For the text-containing cell, return its midpoint in [x, y] coordinate format. 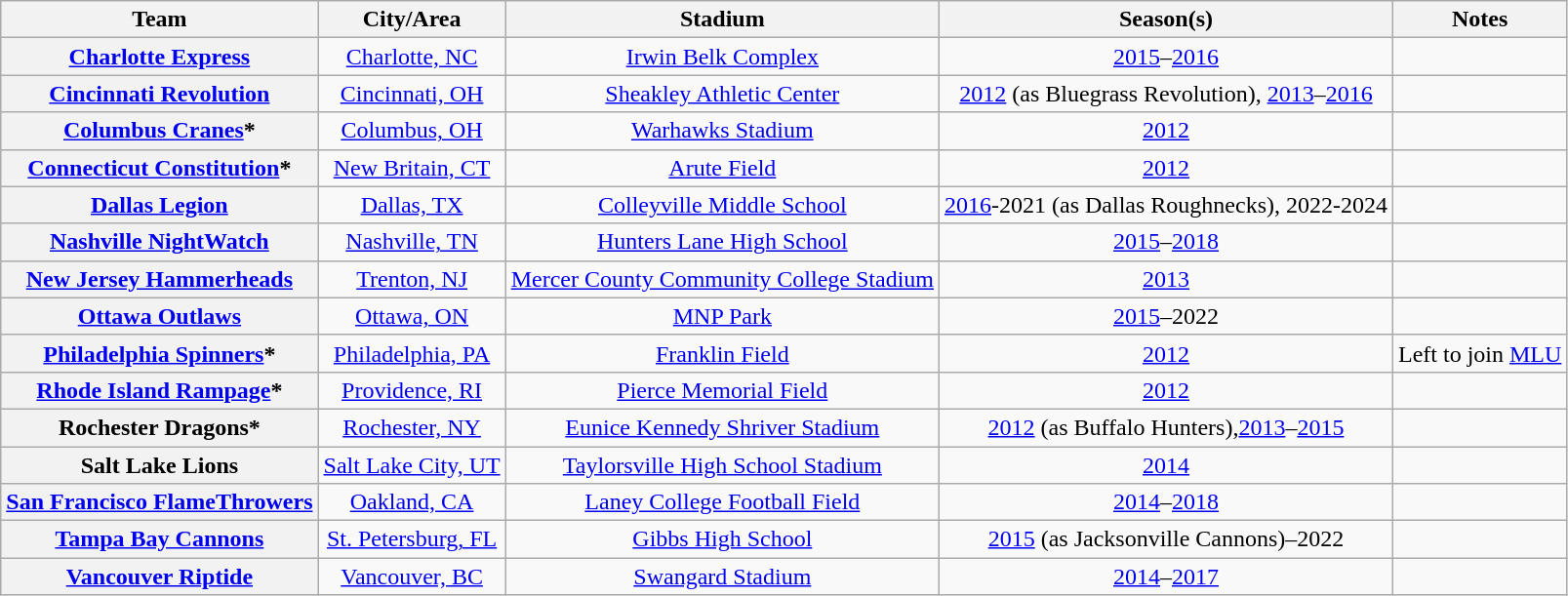
2012 (as Bluegrass Revolution), 2013–2016 [1167, 94]
2016-2021 (as Dallas Roughnecks), 2022-2024 [1167, 205]
Irwin Belk Complex [722, 57]
2014–2018 [1167, 502]
Vancouver Riptide [160, 576]
2012 (as Buffalo Hunters),2013–2015 [1167, 427]
Taylorsville High School Stadium [722, 465]
Ottawa, ON [412, 316]
Mercer County Community College Stadium [722, 279]
Season(s) [1167, 20]
St. Petersburg, FL [412, 539]
Laney College Football Field [722, 502]
Sheakley Athletic Center [722, 94]
Eunice Kennedy Shriver Stadium [722, 427]
Oakland, CA [412, 502]
MNP Park [722, 316]
New Britain, CT [412, 168]
Tampa Bay Cannons [160, 539]
Rhode Island Rampage* [160, 390]
2015–2016 [1167, 57]
Left to join MLU [1480, 353]
Ottawa Outlaws [160, 316]
Notes [1480, 20]
Charlotte, NC [412, 57]
Rochester, NY [412, 427]
New Jersey Hammerheads [160, 279]
Salt Lake City, UT [412, 465]
2014–2017 [1167, 576]
City/Area [412, 20]
Trenton, NJ [412, 279]
San Francisco FlameThrowers [160, 502]
Swangard Stadium [722, 576]
2013 [1167, 279]
Rochester Dragons* [160, 427]
Arute Field [722, 168]
Colleyville Middle School [722, 205]
2015 (as Jacksonville Cannons)–2022 [1167, 539]
Nashville NightWatch [160, 242]
Dallas, TX [412, 205]
Columbus, OH [412, 131]
Franklin Field [722, 353]
Philadelphia Spinners* [160, 353]
2014 [1167, 465]
Dallas Legion [160, 205]
Gibbs High School [722, 539]
Philadelphia, PA [412, 353]
Pierce Memorial Field [722, 390]
Connecticut Constitution* [160, 168]
Charlotte Express [160, 57]
Columbus Cranes* [160, 131]
Hunters Lane High School [722, 242]
Team [160, 20]
Cincinnati Revolution [160, 94]
Vancouver, BC [412, 576]
Nashville, TN [412, 242]
2015–2018 [1167, 242]
2015–2022 [1167, 316]
Stadium [722, 20]
Salt Lake Lions [160, 465]
Cincinnati, OH [412, 94]
Warhawks Stadium [722, 131]
Providence, RI [412, 390]
